Search for the cell housing the specified text and yield its (x, y) center coordinate. 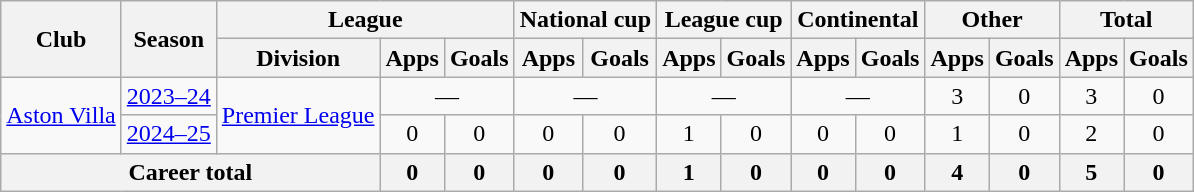
2024–25 (168, 134)
2023–24 (168, 96)
Division (298, 58)
Season (168, 39)
Career total (190, 172)
Continental (858, 20)
Premier League (298, 115)
National cup (585, 20)
Aston Villa (62, 115)
5 (1091, 172)
Other (992, 20)
Total (1126, 20)
4 (957, 172)
2 (1091, 134)
Club (62, 39)
League (365, 20)
League cup (724, 20)
